Return [X, Y] of the center of cell containing provided text 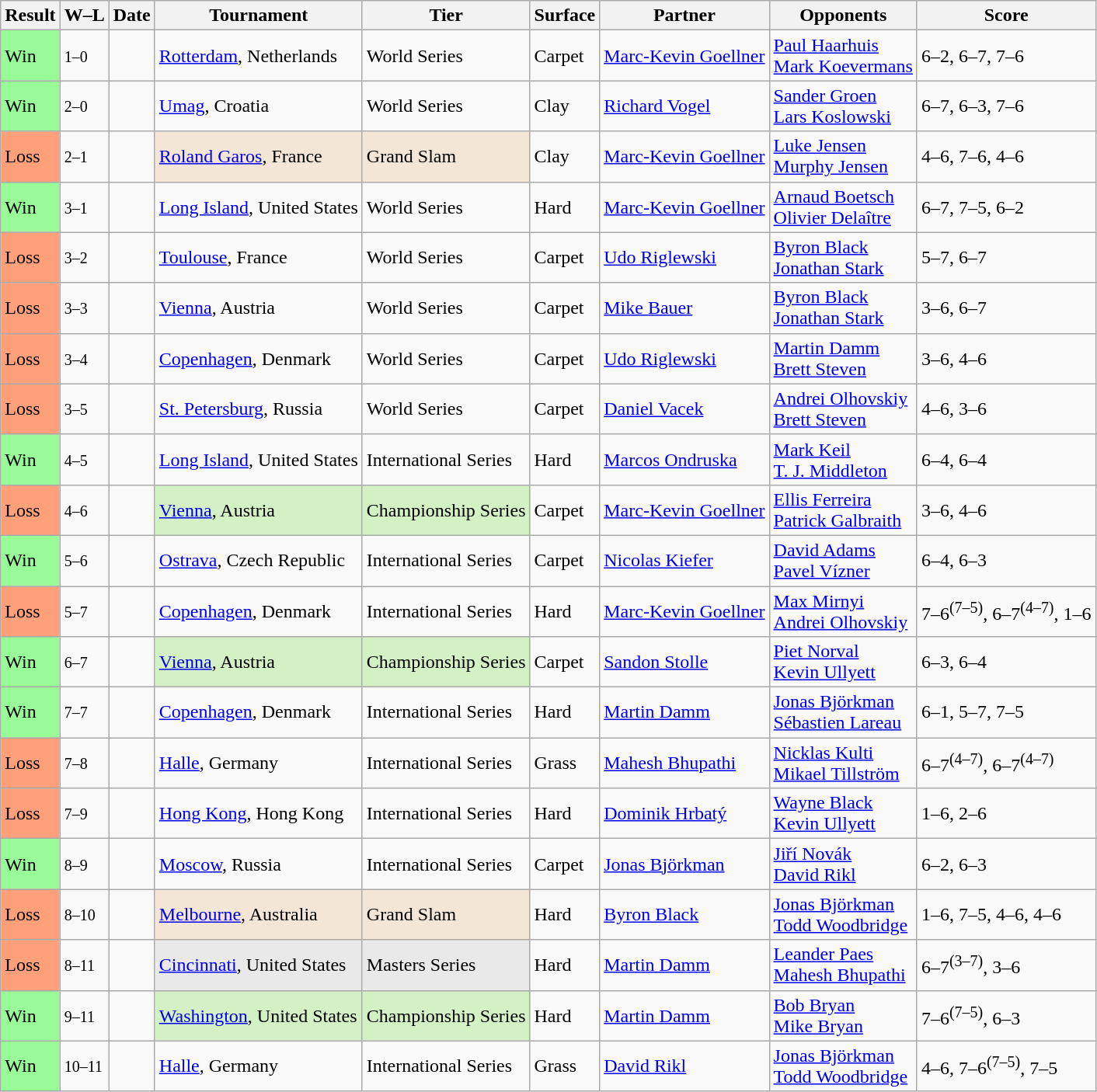
4–5 [84, 460]
Rotterdam, Netherlands [258, 56]
Jiří Novák David Rikl [843, 864]
6–7(4–7), 6–7(4–7) [1006, 763]
6–2, 6–7, 7–6 [1006, 56]
Daniel Vacek [684, 409]
Nicolas Kiefer [684, 561]
3–4 [84, 359]
Sandon Stolle [684, 662]
Bob Bryan Mike Bryan [843, 1016]
Dominik Hrbatý [684, 814]
6–7, 6–3, 7–6 [1006, 106]
Tier [446, 16]
8–9 [84, 864]
Tournament [258, 16]
6–7, 7–5, 6–2 [1006, 207]
2–0 [84, 106]
Mahesh Bhupathi [684, 763]
Paul Haarhuis Mark Koevermans [843, 56]
Andrei Olhovskiy Brett Steven [843, 409]
Roland Garos, France [258, 157]
Moscow, Russia [258, 864]
3–2 [84, 258]
3–5 [84, 409]
3–1 [84, 207]
4–6, 7–6, 4–6 [1006, 157]
David Rikl [684, 1066]
4–6, 7–6(7–5), 7–5 [1006, 1066]
W–L [84, 16]
Luke Jensen Murphy Jensen [843, 157]
6–3, 6–4 [1006, 662]
Washington, United States [258, 1016]
Result [30, 16]
David Adams Pavel Vízner [843, 561]
Nicklas Kulti Mikael Tillström [843, 763]
7–9 [84, 814]
Martin Damm Brett Steven [843, 359]
Jonas Björkman Sébastien Lareau [843, 713]
6–7 [84, 662]
9–11 [84, 1016]
3–3 [84, 308]
Mike Bauer [684, 308]
4–6 [84, 509]
8–11 [84, 965]
6–7(3–7), 3–6 [1006, 965]
6–2, 6–3 [1006, 864]
Byron Black [684, 915]
8–10 [84, 915]
6–4, 6–4 [1006, 460]
Piet Norval Kevin Ullyett [843, 662]
Ellis Ferreira Patrick Galbraith [843, 509]
1–0 [84, 56]
Toulouse, France [258, 258]
5–7 [84, 610]
Cincinnati, United States [258, 965]
7–6(7–5), 6–3 [1006, 1016]
1–6, 7–5, 4–6, 4–6 [1006, 915]
St. Petersburg, Russia [258, 409]
1–6, 2–6 [1006, 814]
7–8 [84, 763]
2–1 [84, 157]
3–6, 6–7 [1006, 308]
Partner [684, 16]
4–6, 3–6 [1006, 409]
Hong Kong, Hong Kong [258, 814]
6–1, 5–7, 7–5 [1006, 713]
7–6(7–5), 6–7(4–7), 1–6 [1006, 610]
Date [132, 16]
Richard Vogel [684, 106]
Surface [565, 16]
5–7, 6–7 [1006, 258]
7–7 [84, 713]
Umag, Croatia [258, 106]
Opponents [843, 16]
Melbourne, Australia [258, 915]
Leander Paes Mahesh Bhupathi [843, 965]
Sander Groen Lars Koslowski [843, 106]
Max Mirnyi Andrei Olhovskiy [843, 610]
10–11 [84, 1066]
6–4, 6–3 [1006, 561]
Mark Keil T. J. Middleton [843, 460]
Wayne Black Kevin Ullyett [843, 814]
Masters Series [446, 965]
Score [1006, 16]
Ostrava, Czech Republic [258, 561]
5–6 [84, 561]
Jonas Björkman [684, 864]
Arnaud Boetsch Olivier Delaître [843, 207]
Marcos Ondruska [684, 460]
